Pinpoint the cell where the given text exists, returning its [x, y] midpoint coordinate. 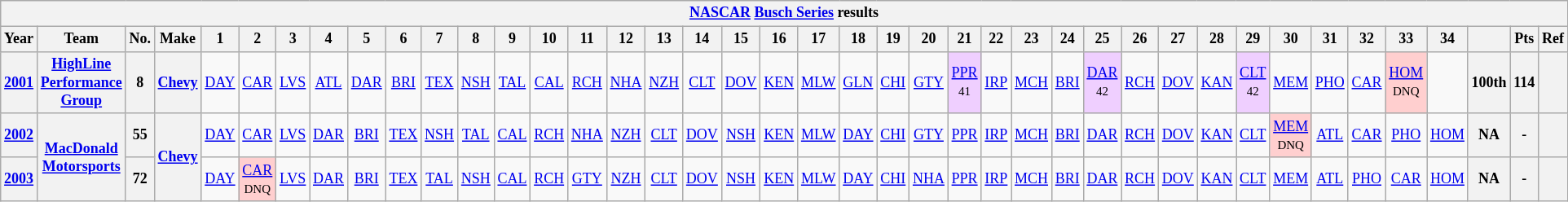
23 [1032, 39]
1 [220, 39]
72 [140, 179]
33 [1407, 39]
9 [512, 39]
CLT42 [1253, 82]
7 [440, 39]
10 [549, 39]
HOMDNQ [1407, 82]
32 [1367, 39]
22 [996, 39]
34 [1447, 39]
17 [818, 39]
HighLine Performance Group [81, 82]
Make [178, 39]
MEMDNQ [1291, 135]
Year [20, 39]
GLN [858, 82]
11 [587, 39]
4 [329, 39]
15 [741, 39]
31 [1330, 39]
2003 [20, 179]
55 [140, 135]
Team [81, 39]
2002 [20, 135]
114 [1524, 82]
28 [1217, 39]
18 [858, 39]
CARDNQ [258, 179]
16 [779, 39]
2001 [20, 82]
12 [626, 39]
Ref [1553, 39]
29 [1253, 39]
30 [1291, 39]
26 [1140, 39]
20 [929, 39]
DAR42 [1102, 82]
2 [258, 39]
3 [293, 39]
100th [1489, 82]
PPR41 [965, 82]
25 [1102, 39]
5 [367, 39]
NASCAR Busch Series results [784, 13]
21 [965, 39]
13 [664, 39]
Pts [1524, 39]
No. [140, 39]
27 [1178, 39]
24 [1068, 39]
19 [893, 39]
14 [703, 39]
MacDonald Motorsports [81, 156]
6 [403, 39]
